Determine the (X, Y) coordinate at the center of the cell enclosing the given text.  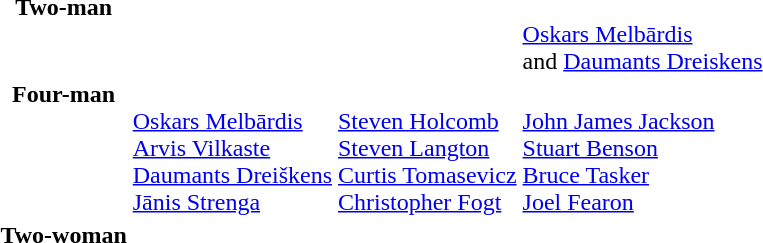
Oskars MelbārdisArvis VilkasteDaumants DreiškensJānis Strenga (232, 148)
Steven HolcombSteven LangtonCurtis TomaseviczChristopher Fogt (428, 148)
